Find where the given text appears and provide that cell's center as [X, Y] coordinate. 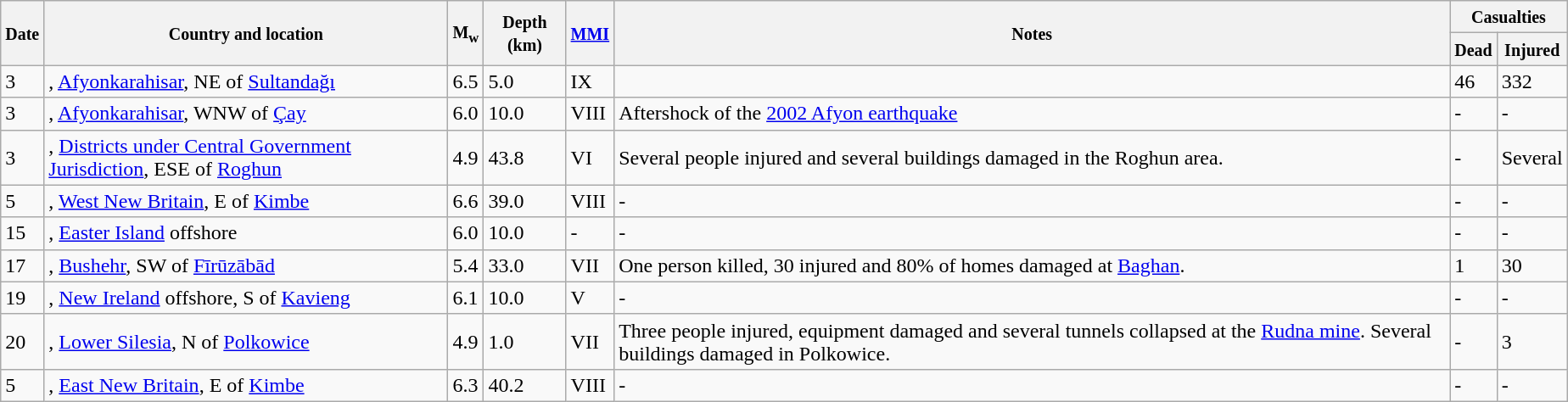
VI [591, 158]
Aftershock of the 2002 Afyon earthquake [1032, 114]
Several people injured and several buildings damaged in the Roghun area. [1032, 158]
Country and location [246, 33]
6.6 [466, 201]
Several [1532, 158]
Mw [466, 33]
6.1 [466, 298]
MMI [591, 33]
, Lower Silesia, N of Polkowice [246, 341]
, Afyonkarahisar, WNW of Çay [246, 114]
15 [22, 233]
, West New Britain, E of Kimbe [246, 201]
1 [1474, 265]
Date [22, 33]
33.0 [524, 265]
V [591, 298]
, Easter Island offshore [246, 233]
30 [1532, 265]
39.0 [524, 201]
20 [22, 341]
Injured [1532, 49]
, Afyonkarahisar, NE of Sultandağı [246, 81]
Dead [1474, 49]
, Bushehr, SW of Fīrūzābād [246, 265]
, New Ireland offshore, S of Kavieng [246, 298]
43.8 [524, 158]
Notes [1032, 33]
6.3 [466, 385]
40.2 [524, 385]
IX [591, 81]
19 [22, 298]
5.0 [524, 81]
Casualties [1509, 17]
1.0 [524, 341]
6.5 [466, 81]
Three people injured, equipment damaged and several tunnels collapsed at the Rudna mine. Several buildings damaged in Polkowice. [1032, 341]
46 [1474, 81]
5.4 [466, 265]
, East New Britain, E of Kimbe [246, 385]
One person killed, 30 injured and 80% of homes damaged at Baghan. [1032, 265]
, Districts under Central Government Jurisdiction, ESE of Roghun [246, 158]
Depth (km) [524, 33]
332 [1532, 81]
17 [22, 265]
